For the text-containing cell, return its midpoint in (X, Y) coordinate format. 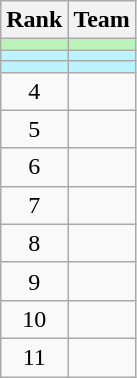
9 (34, 281)
5 (34, 129)
4 (34, 91)
7 (34, 205)
10 (34, 319)
11 (34, 357)
6 (34, 167)
Rank (34, 20)
Team (102, 20)
8 (34, 243)
